Detect which cell encompasses the target text, then output its (x, y) center coordinate. 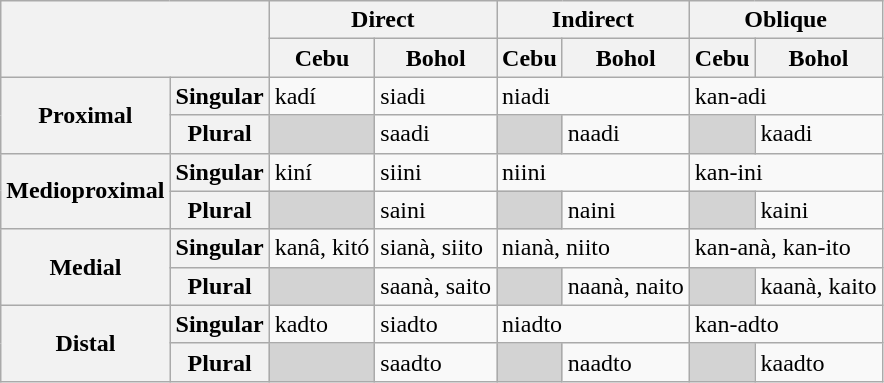
siadi (436, 96)
kadto (322, 324)
Proximal (86, 115)
Distal (86, 343)
saini (436, 210)
sianà, siito (436, 248)
naanà, naito (626, 286)
siadto (436, 324)
kaadto (818, 362)
kanâ, kitó (322, 248)
siini (436, 172)
naadto (626, 362)
saanà, saito (436, 286)
kiní (322, 172)
niadi (594, 96)
kan-anà, kan-ito (786, 248)
niadto (594, 324)
saadto (436, 362)
kaanà, kaito (818, 286)
Oblique (786, 20)
kan-adto (786, 324)
kan-ini (786, 172)
naini (626, 210)
kaadi (818, 134)
kan-adi (786, 96)
Medioproximal (86, 191)
kadí (322, 96)
naadi (626, 134)
nianà, niito (594, 248)
Medial (86, 267)
saadi (436, 134)
Direct (382, 20)
niini (594, 172)
Indirect (594, 20)
kaini (818, 210)
